For the text-containing cell, return its midpoint in [x, y] coordinate format. 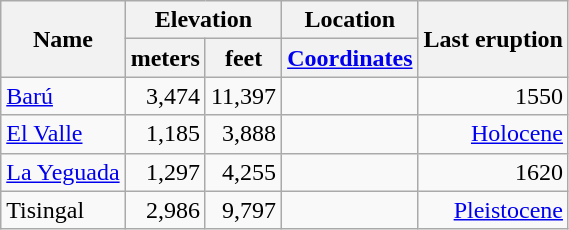
Elevation [204, 20]
Barú [63, 96]
Location [350, 20]
Holocene [493, 134]
Last eruption [493, 39]
1,185 [165, 134]
Tisingal [63, 210]
1,297 [165, 172]
El Valle [63, 134]
Pleistocene [493, 210]
4,255 [243, 172]
2,986 [165, 210]
9,797 [243, 210]
1550 [493, 96]
1620 [493, 172]
3,888 [243, 134]
3,474 [165, 96]
Coordinates [350, 58]
Name [63, 39]
La Yeguada [63, 172]
11,397 [243, 96]
feet [243, 58]
meters [165, 58]
